Return (X, Y) of the center of cell containing provided text 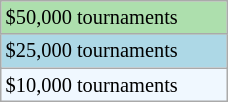
$10,000 tournaments (114, 85)
$50,000 tournaments (114, 17)
$25,000 tournaments (114, 51)
